Detect which cell encompasses the target text, then output its [X, Y] center coordinate. 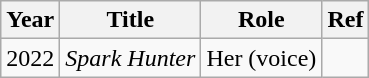
Spark Hunter [130, 58]
2022 [30, 58]
Title [130, 20]
Year [30, 20]
Role [262, 20]
Ref [346, 20]
Her (voice) [262, 58]
